Provide the (X, Y) coordinate of the cell's center where the given text is located.  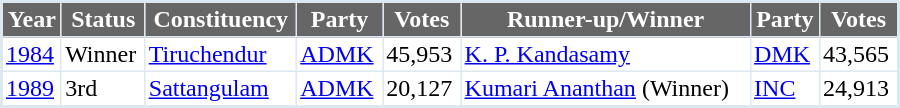
INC (784, 88)
K. P. Kandasamy (606, 54)
Tiruchendur (220, 54)
24,913 (858, 88)
3rd (103, 88)
Kumari Ananthan (Winner) (606, 88)
Status (103, 20)
20,127 (422, 88)
Constituency (220, 20)
Year (32, 20)
DMK (784, 54)
43,565 (858, 54)
Winner (103, 54)
45,953 (422, 54)
1984 (32, 54)
1989 (32, 88)
Sattangulam (220, 88)
Runner-up/Winner (606, 20)
